Locate the cell with the specified text and output its (X, Y) center coordinate. 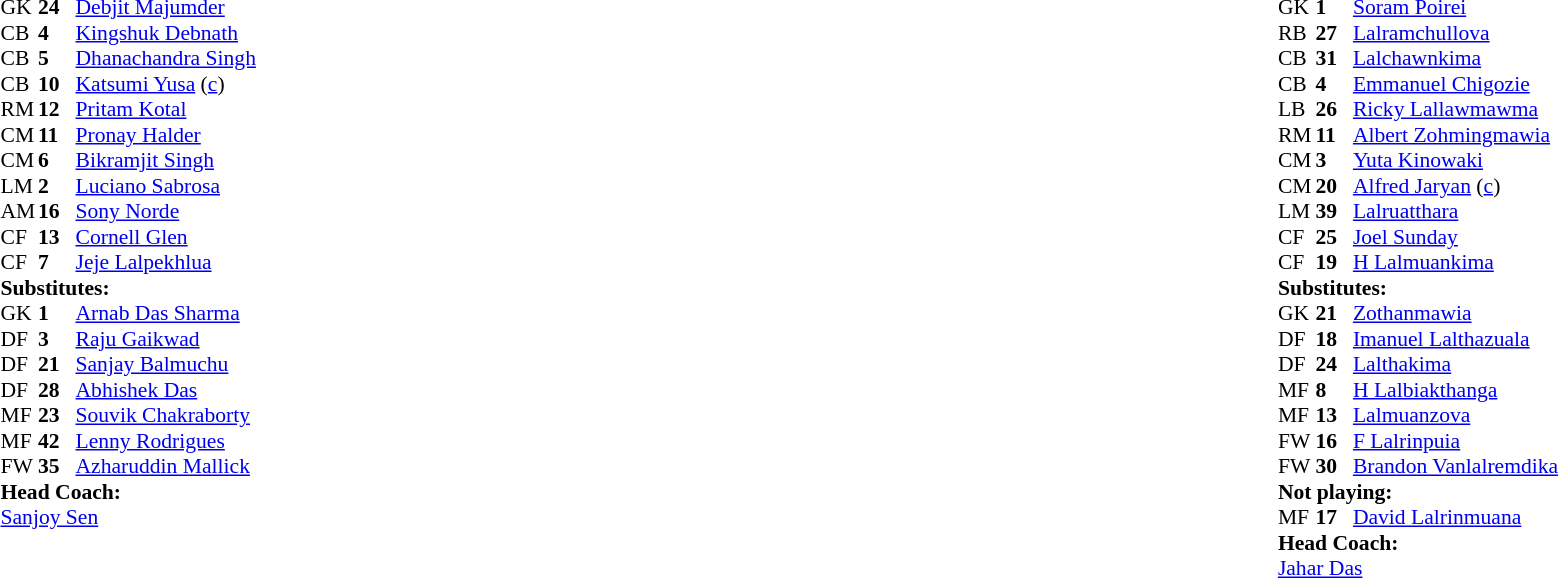
20 (1334, 186)
Jeje Lalpekhlua (166, 263)
LB (1297, 109)
26 (1334, 109)
Kingshuk Debnath (166, 33)
18 (1334, 339)
Zothanmawia (1456, 313)
Lalchawnkima (1456, 59)
30 (1334, 467)
42 (57, 441)
Dhanachandra Singh (166, 59)
24 (1334, 365)
Yuta Kinowaki (1456, 161)
Katsumi Yusa (c) (166, 84)
Emmanuel Chigozie (1456, 84)
AM (19, 211)
Sanjay Balmuchu (166, 365)
RB (1297, 33)
Lenny Rodrigues (166, 441)
H Lalbiakthanga (1456, 390)
39 (1334, 211)
Sony Norde (166, 211)
H Lalmuankima (1456, 263)
Arnab Das Sharma (166, 313)
7 (57, 263)
Lalmuanzova (1456, 415)
Joel Sunday (1456, 237)
Luciano Sabrosa (166, 186)
Alfred Jaryan (c) (1456, 186)
Sanjoy Sen (128, 517)
19 (1334, 263)
8 (1334, 390)
Souvik Chakraborty (166, 415)
Lalthakima (1456, 365)
35 (57, 467)
17 (1334, 517)
Brandon Vanlalremdika (1456, 467)
Azharuddin Mallick (166, 467)
Not playing: (1418, 492)
28 (57, 390)
Ricky Lallawmawma (1456, 109)
6 (57, 161)
Albert Zohmingmawia (1456, 135)
12 (57, 109)
Cornell Glen (166, 237)
25 (1334, 237)
5 (57, 59)
10 (57, 84)
23 (57, 415)
Lalruatthara (1456, 211)
David Lalrinmuana (1456, 517)
Bikramjit Singh (166, 161)
Raju Gaikwad (166, 339)
Lalramchullova (1456, 33)
1 (57, 313)
Pritam Kotal (166, 109)
31 (1334, 59)
2 (57, 186)
Abhishek Das (166, 390)
F Lalrinpuia (1456, 441)
27 (1334, 33)
Pronay Halder (166, 135)
Imanuel Lalthazuala (1456, 339)
